Output the (X, Y) coordinate of the center of the cell containing the given text.  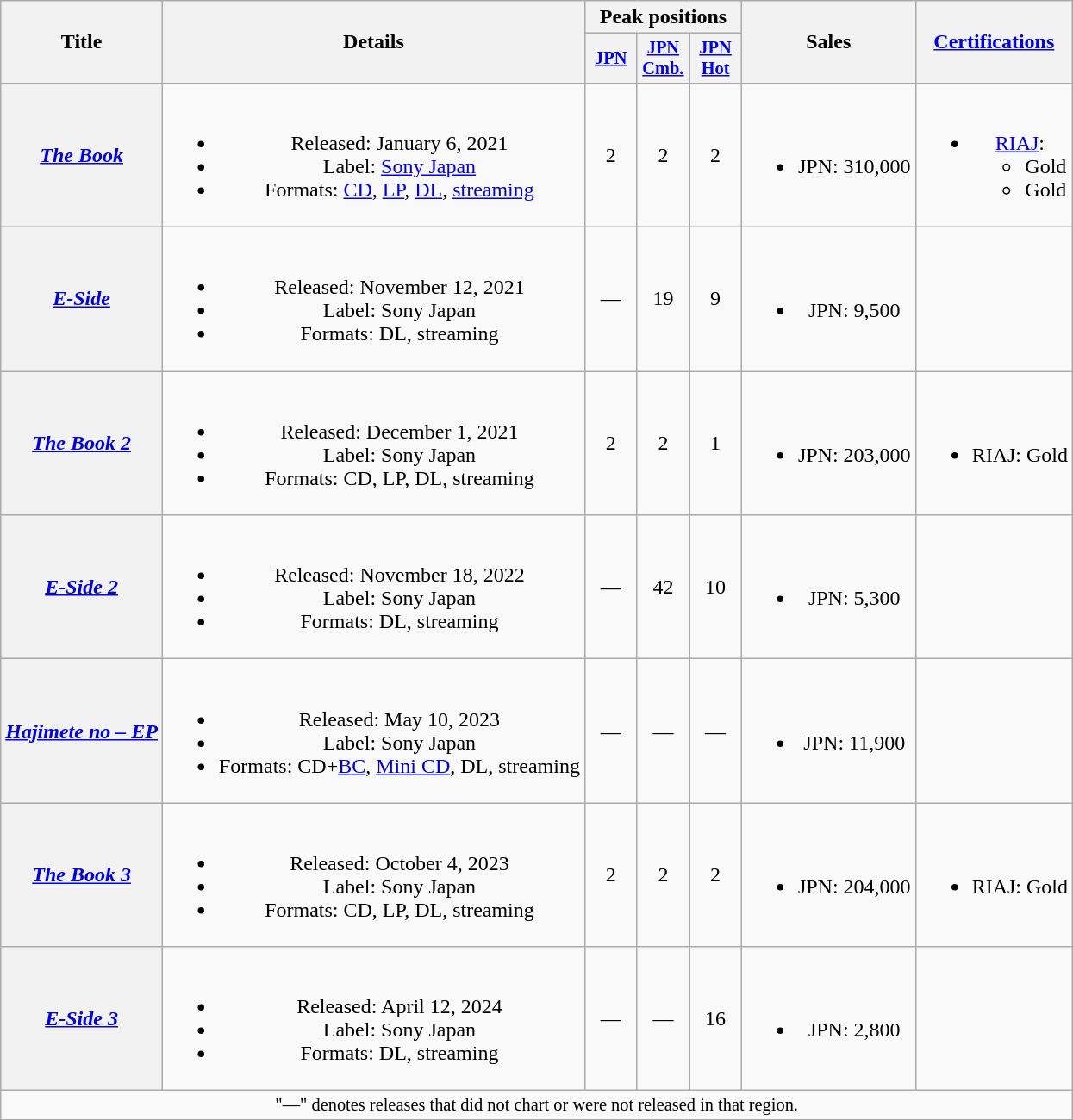
Released: November 12, 2021Label: Sony JapanFormats: DL, streaming (373, 300)
E-Side 2 (82, 588)
Released: October 4, 2023Label: Sony JapanFormats: CD, LP, DL, streaming (373, 875)
JPN: 9,500 (828, 300)
E-Side 3 (82, 1018)
10 (715, 588)
JPNHot (715, 59)
The Book 3 (82, 875)
E-Side (82, 300)
Details (373, 42)
The Book (82, 155)
JPN: 11,900 (828, 731)
Peak positions (663, 17)
"—" denotes releases that did not chart or were not released in that region. (537, 1105)
Released: January 6, 2021Label: Sony JapanFormats: CD, LP, DL, streaming (373, 155)
Released: December 1, 2021Label: Sony JapanFormats: CD, LP, DL, streaming (373, 443)
Title (82, 42)
Released: November 18, 2022Label: Sony JapanFormats: DL, streaming (373, 588)
Released: May 10, 2023Label: Sony JapanFormats: CD+BC, Mini CD, DL, streaming (373, 731)
JPN: 203,000 (828, 443)
The Book 2 (82, 443)
JPN: 204,000 (828, 875)
9 (715, 300)
19 (664, 300)
Hajimete no – EP (82, 731)
Released: April 12, 2024Label: Sony JapanFormats: DL, streaming (373, 1018)
JPN: 310,000 (828, 155)
JPNCmb. (664, 59)
1 (715, 443)
RIAJ:Gold Gold (994, 155)
JPN (610, 59)
42 (664, 588)
JPN: 5,300 (828, 588)
16 (715, 1018)
Certifications (994, 42)
JPN: 2,800 (828, 1018)
Sales (828, 42)
